For the text-containing cell, return its midpoint in (x, y) coordinate format. 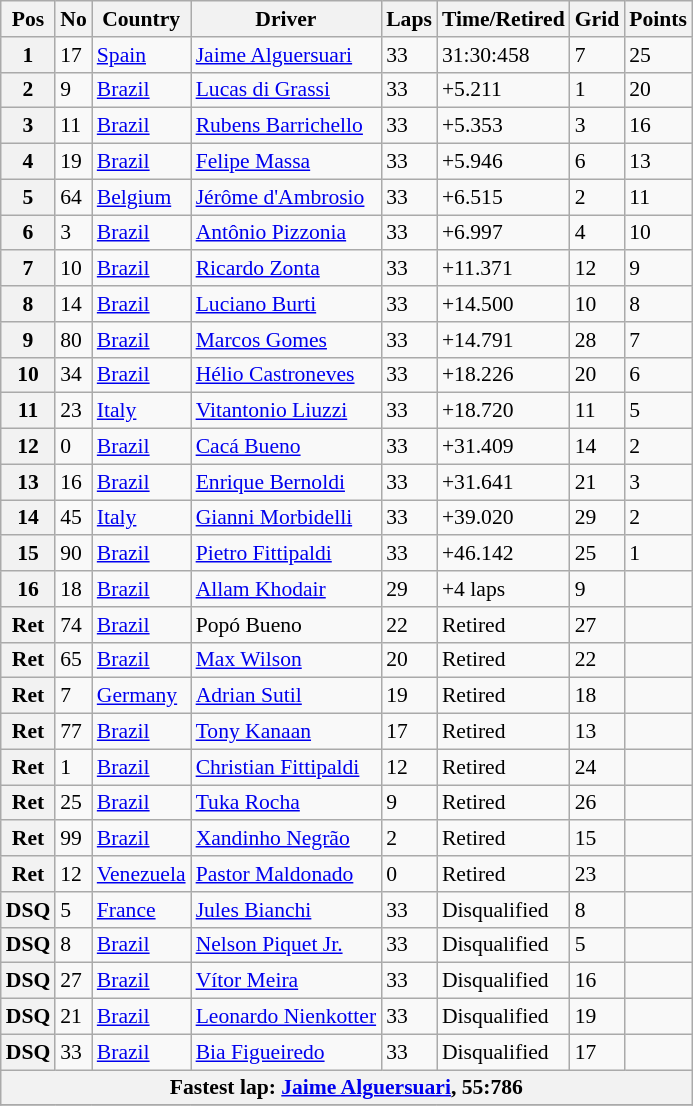
France (142, 910)
99 (74, 839)
+31.641 (504, 482)
Nelson Piquet Jr. (286, 945)
+46.142 (504, 554)
Venezuela (142, 874)
Enrique Bernoldi (286, 482)
+6.997 (504, 233)
34 (74, 375)
Vítor Meira (286, 981)
Hélio Castroneves (286, 375)
Popó Bueno (286, 625)
Leonardo Nienkotter (286, 1017)
Bia Figueiredo (286, 1052)
+14.500 (504, 304)
Lucas di Grassi (286, 90)
Adrian Sutil (286, 696)
Marcos Gomes (286, 340)
Rubens Barrichello (286, 126)
+4 laps (504, 589)
26 (598, 803)
Jérôme d'Ambrosio (286, 197)
Points (658, 19)
24 (598, 767)
Xandinho Negrão (286, 839)
Jules Bianchi (286, 910)
+5.353 (504, 126)
Country (142, 19)
77 (74, 732)
Spain (142, 55)
Jaime Alguersuari (286, 55)
Time/Retired (504, 19)
65 (74, 660)
+39.020 (504, 518)
Driver (286, 19)
Grid (598, 19)
Pos (28, 19)
Cacá Bueno (286, 447)
Tuka Rocha (286, 803)
+18.226 (504, 375)
64 (74, 197)
Fastest lap: Jaime Alguersuari, 55:786 (346, 1088)
80 (74, 340)
Max Wilson (286, 660)
+14.791 (504, 340)
Allam Khodair (286, 589)
Gianni Morbidelli (286, 518)
Tony Kanaan (286, 732)
Luciano Burti (286, 304)
31:30:458 (504, 55)
Germany (142, 696)
28 (598, 340)
90 (74, 554)
Belgium (142, 197)
+31.409 (504, 447)
45 (74, 518)
Vitantonio Liuzzi (286, 411)
No (74, 19)
Ricardo Zonta (286, 269)
Laps (409, 19)
+5.211 (504, 90)
+6.515 (504, 197)
+18.720 (504, 411)
Pastor Maldonado (286, 874)
+5.946 (504, 162)
Antônio Pizzonia (286, 233)
Felipe Massa (286, 162)
+11.371 (504, 269)
74 (74, 625)
Pietro Fittipaldi (286, 554)
Christian Fittipaldi (286, 767)
